Extract the [X, Y] coordinate from the center of the cell holding the provided text.  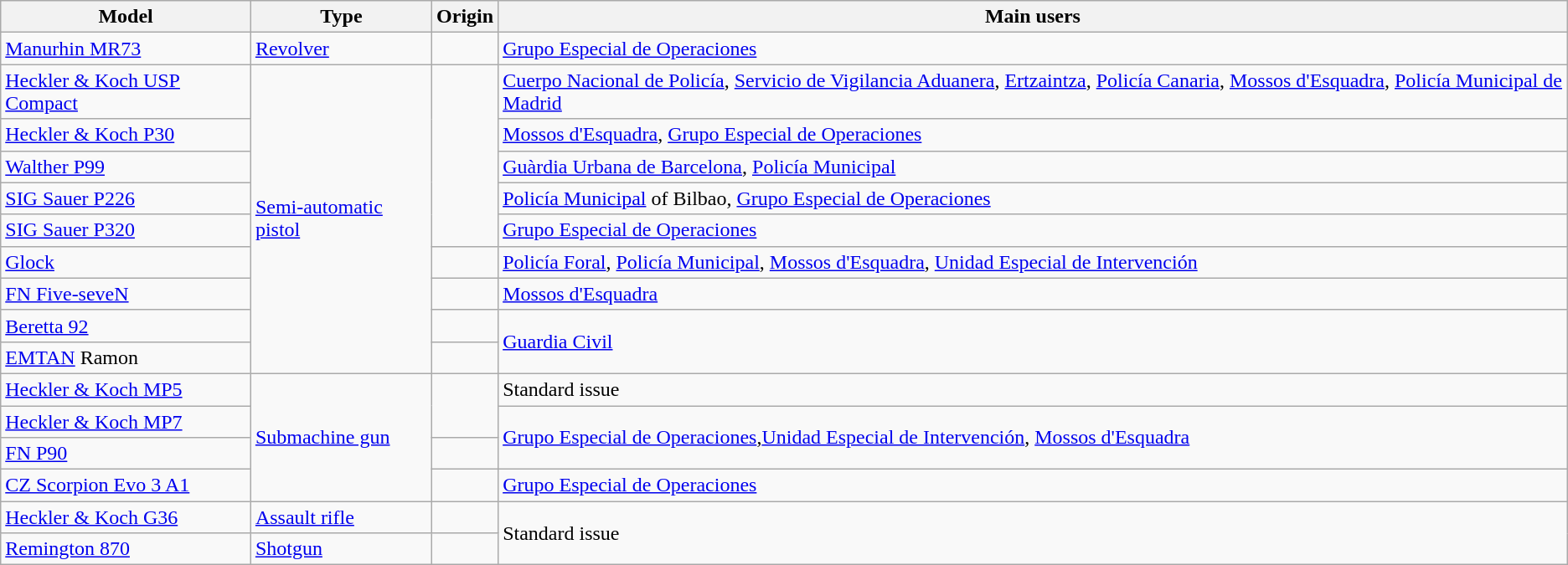
Heckler & Koch USP Compact [126, 92]
Guardia Civil [1034, 342]
Type [341, 17]
Policía Municipal of Bilbao, Grupo Especial de Operaciones [1034, 198]
Heckler & Koch G36 [126, 517]
Policía Foral, Policía Municipal, Mossos d'Esquadra, Unidad Especial de Intervención [1034, 262]
Submachine gun [341, 437]
Assault rifle [341, 517]
Beretta 92 [126, 326]
FN Five-seveN [126, 294]
Heckler & Koch MP7 [126, 421]
Mossos d'Esquadra, Grupo Especial de Operaciones [1034, 135]
SIG Sauer P226 [126, 198]
SIG Sauer P320 [126, 230]
Cuerpo Nacional de Policía, Servicio de Vigilancia Aduanera, Ertzaintza, Policía Canaria, Mossos d'Esquadra, Policía Municipal de Madrid [1034, 92]
Manurhin MR73 [126, 49]
FN P90 [126, 454]
Main users [1034, 17]
Heckler & Koch MP5 [126, 389]
Shotgun [341, 549]
Mossos d'Esquadra [1034, 294]
Semi-automatic pistol [341, 219]
EMTAN Ramon [126, 357]
Guàrdia Urbana de Barcelona, Policía Municipal [1034, 167]
CZ Scorpion Evo 3 A1 [126, 485]
Model [126, 17]
Origin [466, 17]
Revolver [341, 49]
Glock [126, 262]
Grupo Especial de Operaciones,Unidad Especial de Intervención, Mossos d'Esquadra [1034, 437]
Heckler & Koch P30 [126, 135]
Remington 870 [126, 549]
Walther P99 [126, 167]
